For the text-containing cell, return its midpoint in (X, Y) coordinate format. 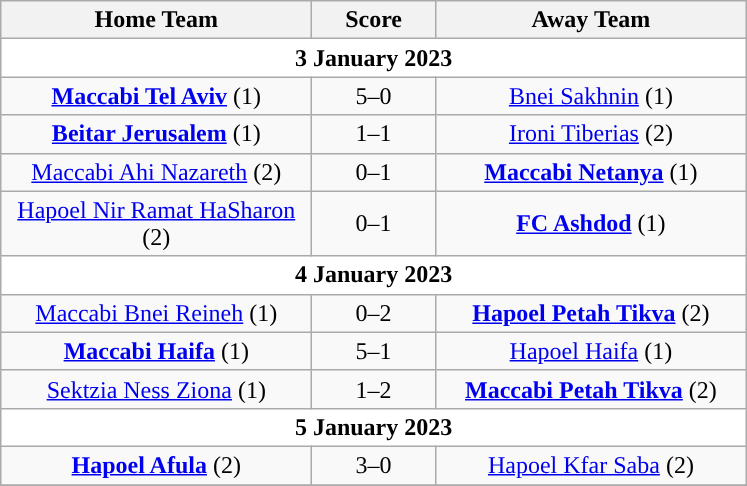
5–0 (374, 96)
Maccabi Haifa (1) (156, 351)
Hapoel Afula (2) (156, 465)
Hapoel Nir Ramat HaSharon (2) (156, 224)
Beitar Jerusalem (1) (156, 134)
Maccabi Bnei Reineh (1) (156, 313)
Hapoel Haifa (1) (590, 351)
4 January 2023 (374, 275)
FC Ashdod (1) (590, 224)
Maccabi Tel Aviv (1) (156, 96)
3 January 2023 (374, 58)
Hapoel Kfar Saba (2) (590, 465)
Bnei Sakhnin (1) (590, 96)
0–2 (374, 313)
5–1 (374, 351)
Maccabi Netanya (1) (590, 172)
Home Team (156, 20)
Maccabi Ahi Nazareth (2) (156, 172)
1–2 (374, 389)
Ironi Tiberias (2) (590, 134)
Maccabi Petah Tikva (2) (590, 389)
3–0 (374, 465)
5 January 2023 (374, 427)
Sektzia Ness Ziona (1) (156, 389)
Away Team (590, 20)
Score (374, 20)
Hapoel Petah Tikva (2) (590, 313)
1–1 (374, 134)
